Search for the cell housing the specified text and yield its (x, y) center coordinate. 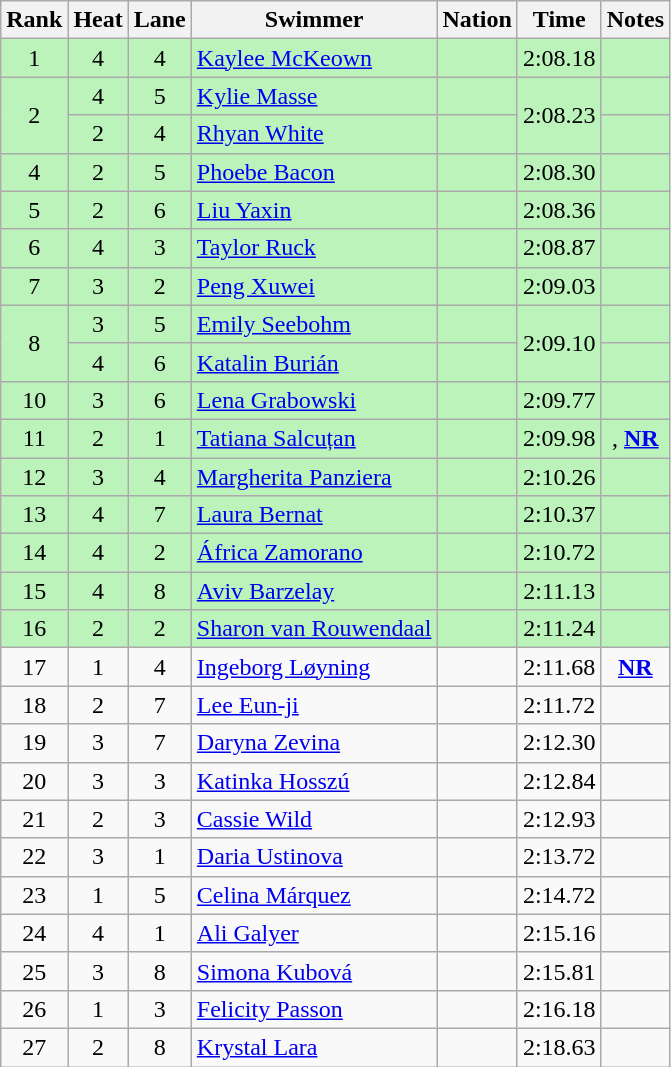
Rhyan White (314, 134)
2:11.72 (559, 705)
Aviv Barzelay (314, 591)
Peng Xuwei (314, 286)
, NR (635, 438)
2:11.24 (559, 629)
Nation (477, 20)
2:08.18 (559, 58)
11 (34, 438)
Heat (98, 20)
25 (34, 971)
Sharon van Rouwendaal (314, 629)
14 (34, 553)
Kaylee McKeown (314, 58)
2:08.30 (559, 172)
Rank (34, 20)
2:09.77 (559, 400)
12 (34, 477)
19 (34, 743)
2:15.16 (559, 933)
2:09.10 (559, 343)
24 (34, 933)
2:09.98 (559, 438)
26 (34, 1009)
Felicity Passon (314, 1009)
Lee Eun-ji (314, 705)
2:12.93 (559, 819)
2:15.81 (559, 971)
2:10.72 (559, 553)
21 (34, 819)
Cassie Wild (314, 819)
16 (34, 629)
2:14.72 (559, 895)
2:16.18 (559, 1009)
Daryna Zevina (314, 743)
2:12.84 (559, 781)
Lane (160, 20)
Time (559, 20)
27 (34, 1047)
Margherita Panziera (314, 477)
15 (34, 591)
Swimmer (314, 20)
Krystal Lara (314, 1047)
Lena Grabowski (314, 400)
Emily Seebohm (314, 324)
2:13.72 (559, 857)
20 (34, 781)
10 (34, 400)
2:08.36 (559, 210)
2:10.37 (559, 515)
2:12.30 (559, 743)
2:08.87 (559, 248)
23 (34, 895)
Phoebe Bacon (314, 172)
13 (34, 515)
2:09.03 (559, 286)
Notes (635, 20)
Laura Bernat (314, 515)
Ali Galyer (314, 933)
18 (34, 705)
África Zamorano (314, 553)
Daria Ustinova (314, 857)
2:18.63 (559, 1047)
Tatiana Salcuțan (314, 438)
17 (34, 667)
Kylie Masse (314, 96)
2:10.26 (559, 477)
Celina Márquez (314, 895)
Simona Kubová (314, 971)
2:08.23 (559, 115)
Katalin Burián (314, 362)
NR (635, 667)
Katinka Hosszú (314, 781)
2:11.13 (559, 591)
Liu Yaxin (314, 210)
2:11.68 (559, 667)
Taylor Ruck (314, 248)
22 (34, 857)
Ingeborg Løyning (314, 667)
